Search for the cell housing the specified text and yield its (X, Y) center coordinate. 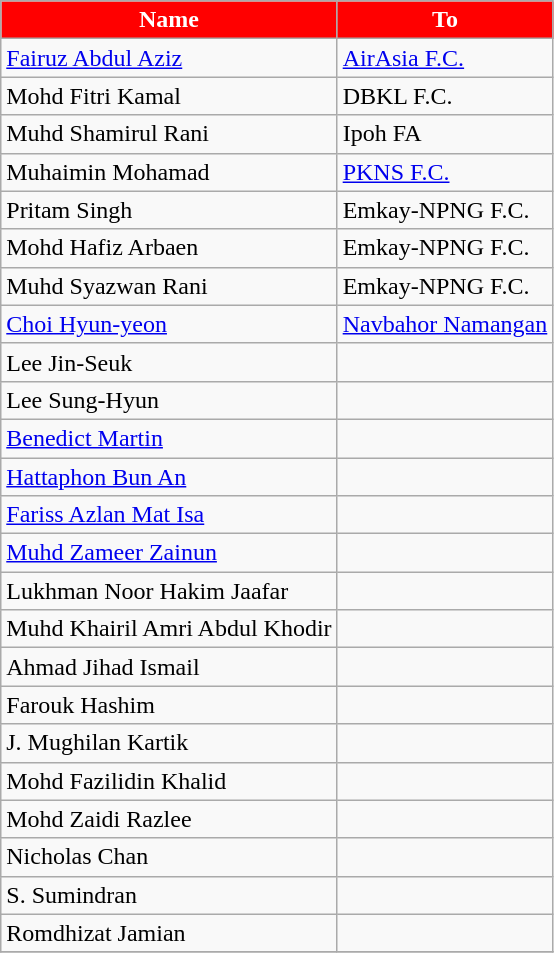
Pritam Singh (169, 210)
Benedict Martin (169, 438)
To (445, 20)
Muhd Khairil Amri Abdul Khodir (169, 629)
Lee Jin-Seuk (169, 362)
Navbahor Namangan (445, 324)
Fairuz Abdul Aziz (169, 58)
Choi Hyun-yeon (169, 324)
J. Mughilan Kartik (169, 743)
Lukhman Noor Hakim Jaafar (169, 591)
Romdhizat Jamian (169, 933)
AirAsia F.C. (445, 58)
Ipoh FA (445, 134)
DBKL F.C. (445, 96)
Muhaimin Mohamad (169, 172)
Nicholas Chan (169, 857)
Ahmad Jihad Ismail (169, 667)
PKNS F.C. (445, 172)
Mohd Hafiz Arbaen (169, 248)
Hattaphon Bun An (169, 477)
Muhd Zameer Zainun (169, 553)
S. Sumindran (169, 895)
Mohd Fitri Kamal (169, 96)
Mohd Fazilidin Khalid (169, 781)
Farouk Hashim (169, 705)
Name (169, 20)
Fariss Azlan Mat Isa (169, 515)
Lee Sung-Hyun (169, 400)
Muhd Syazwan Rani (169, 286)
Muhd Shamirul Rani (169, 134)
Mohd Zaidi Razlee (169, 819)
